Locate the cell with the specified text and output its (X, Y) center coordinate. 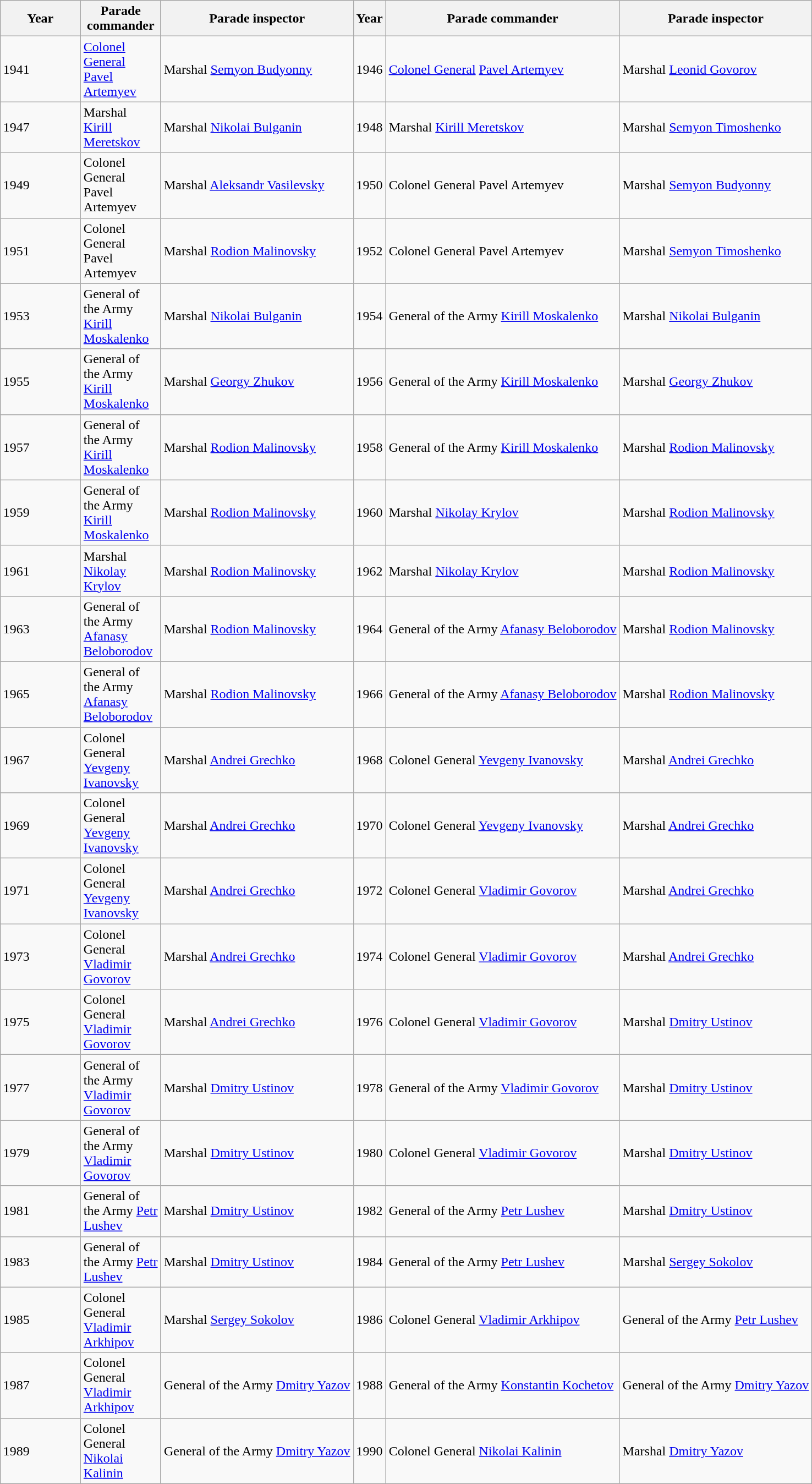
1981 (40, 1211)
1989 (40, 1450)
1965 (40, 694)
1982 (370, 1211)
1988 (370, 1386)
1964 (370, 628)
1968 (370, 760)
1975 (40, 1022)
1978 (370, 1087)
1952 (370, 251)
1951 (40, 251)
1948 (370, 127)
1990 (370, 1450)
1984 (370, 1262)
1986 (370, 1319)
1971 (40, 891)
1958 (370, 447)
1953 (40, 316)
1949 (40, 185)
1974 (370, 956)
1962 (370, 571)
1955 (40, 382)
1947 (40, 127)
Marshal Dmitry Yazov (716, 1450)
1959 (40, 513)
1954 (370, 316)
1976 (370, 1022)
1985 (40, 1319)
1980 (370, 1153)
1960 (370, 513)
1977 (40, 1087)
Marshal Aleksandr Vasilevsky (257, 185)
1956 (370, 382)
1970 (370, 825)
1972 (370, 891)
1966 (370, 694)
1950 (370, 185)
1963 (40, 628)
General of the Army Konstantin Kochetov (503, 1386)
1967 (40, 760)
1961 (40, 571)
Marshal Leonid Govorov (716, 69)
1946 (370, 69)
1941 (40, 69)
1957 (40, 447)
1979 (40, 1153)
1987 (40, 1386)
1983 (40, 1262)
1969 (40, 825)
1973 (40, 956)
